Return [X, Y] of the center of cell containing provided text 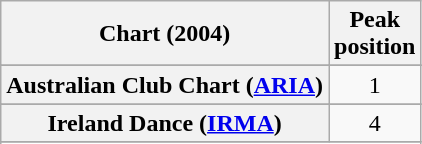
Australian Club Chart (ARIA) [165, 85]
1 [374, 85]
4 [374, 123]
Ireland Dance (IRMA) [165, 123]
Peakposition [374, 34]
Chart (2004) [165, 34]
